Extract the (x, y) coordinate from the center of the cell holding the provided text.  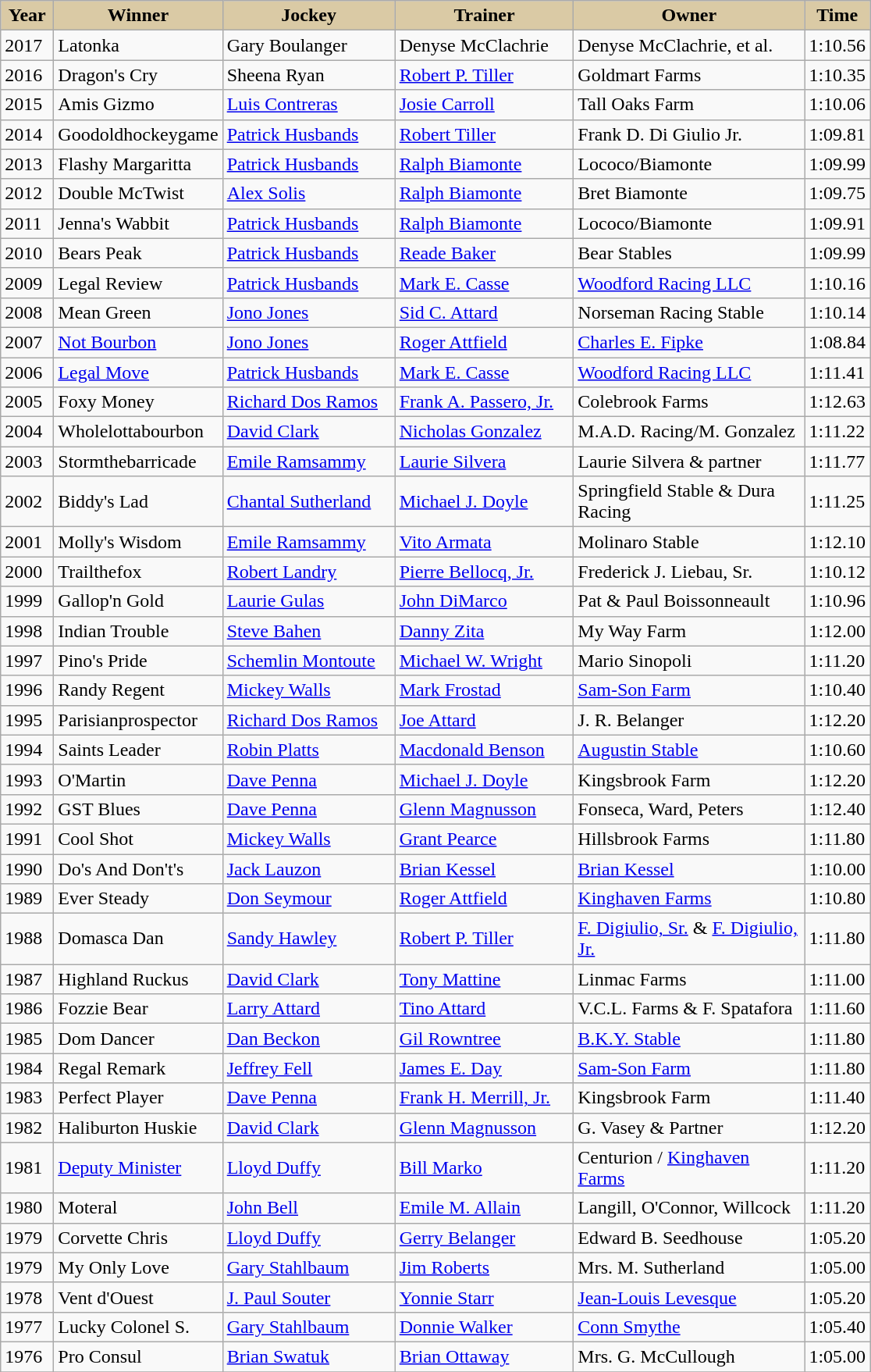
Do's And Don't's (138, 869)
Vent d'Ouest (138, 1297)
Frank H. Merrill, Jr. (484, 1098)
2007 (27, 342)
Norseman Racing Stable (689, 312)
Biddy's Lad (138, 501)
Kinghaven Farms (689, 899)
2008 (27, 312)
1:11.77 (837, 461)
2016 (27, 75)
2009 (27, 283)
1980 (27, 1208)
Moteral (138, 1208)
1977 (27, 1327)
John Bell (309, 1208)
2005 (27, 402)
Goldmart Farms (689, 75)
1:10.40 (837, 690)
1:10.00 (837, 869)
Emile M. Allain (484, 1208)
1988 (27, 939)
Laurie Gulas (309, 601)
Pierre Bellocq, Jr. (484, 572)
Centurion / Kinghaven Farms (689, 1168)
1985 (27, 1039)
O'Martin (138, 779)
1:10.96 (837, 601)
1991 (27, 839)
Bears Peak (138, 253)
Legal Move (138, 372)
Brian Ottaway (484, 1356)
1:10.80 (837, 899)
Mario Sinopoli (689, 661)
1:12.40 (837, 809)
Saints Leader (138, 750)
1:12.63 (837, 402)
1993 (27, 779)
Flashy Margaritta (138, 164)
Donnie Walker (484, 1327)
Robin Platts (309, 750)
1:12.00 (837, 631)
G. Vasey & Partner (689, 1128)
My Only Love (138, 1267)
Wholelottabourbon (138, 432)
Gary Boulanger (309, 45)
1994 (27, 750)
Robert Tiller (484, 134)
Laurie Silvera & partner (689, 461)
1:11.41 (837, 372)
Amis Gizmo (138, 105)
2012 (27, 194)
Pat & Paul Boissonneault (689, 601)
Linmac Farms (689, 979)
2013 (27, 164)
Foxy Money (138, 402)
Robert Landry (309, 572)
1:11.25 (837, 501)
Michael W. Wright (484, 661)
2015 (27, 105)
Sid C. Attard (484, 312)
Jack Lauzon (309, 869)
Domasca Dan (138, 939)
1984 (27, 1068)
Nicholas Gonzalez (484, 432)
Mark Frostad (484, 690)
Chantal Sutherland (309, 501)
1:11.00 (837, 979)
Mrs. G. McCullough (689, 1356)
Vito Armata (484, 542)
Macdonald Benson (484, 750)
Frank D. Di Giulio Jr. (689, 134)
Denyse McClachrie, et al. (689, 45)
John DiMarco (484, 601)
1:10.35 (837, 75)
Sandy Hawley (309, 939)
Laurie Silvera (484, 461)
1998 (27, 631)
Owner (689, 16)
2000 (27, 572)
Jim Roberts (484, 1267)
Haliburton Huskie (138, 1128)
Denyse McClachrie (484, 45)
1976 (27, 1356)
1996 (27, 690)
Parisianprospector (138, 720)
Luis Contreras (309, 105)
Schemlin Montoute (309, 661)
F. Digiulio, Sr. & F. Digiulio, Jr. (689, 939)
Yonnie Starr (484, 1297)
Latonka (138, 45)
2003 (27, 461)
Lucky Colonel S. (138, 1327)
M.A.D. Racing/M. Gonzalez (689, 432)
Springfield Stable & Dura Racing (689, 501)
Gerry Belanger (484, 1238)
Trailthefox (138, 572)
Time (837, 16)
Mean Green (138, 312)
2004 (27, 432)
Jenna's Wabbit (138, 223)
Perfect Player (138, 1098)
Frederick J. Liebau, Sr. (689, 572)
2002 (27, 501)
Danny Zita (484, 631)
Cool Shot (138, 839)
1:10.60 (837, 750)
Tall Oaks Farm (689, 105)
Alex Solis (309, 194)
GST Blues (138, 809)
Gil Rowntree (484, 1039)
Pro Consul (138, 1356)
Double McTwist (138, 194)
Randy Regent (138, 690)
Langill, O'Connor, Willcock (689, 1208)
Ever Steady (138, 899)
Trainer (484, 16)
Winner (138, 16)
Hillsbrook Farms (689, 839)
2011 (27, 223)
1:09.81 (837, 134)
Grant Pearce (484, 839)
Conn Smythe (689, 1327)
1997 (27, 661)
Fozzie Bear (138, 1009)
1990 (27, 869)
1999 (27, 601)
Gallop'n Gold (138, 601)
2014 (27, 134)
Jean-Louis Levesque (689, 1297)
Molinaro Stable (689, 542)
Dan Beckon (309, 1039)
Deputy Minister (138, 1168)
1:09.75 (837, 194)
Don Seymour (309, 899)
Mrs. M. Sutherland (689, 1267)
1986 (27, 1009)
Legal Review (138, 283)
2006 (27, 372)
1982 (27, 1128)
1:09.91 (837, 223)
Dom Dancer (138, 1039)
Not Bourbon (138, 342)
1995 (27, 720)
Molly's Wisdom (138, 542)
Stormthebarricade (138, 461)
V.C.L. Farms & F. Spatafora (689, 1009)
1:08.84 (837, 342)
Tino Attard (484, 1009)
Pino's Pride (138, 661)
Brian Swatuk (309, 1356)
Jeffrey Fell (309, 1068)
B.K.Y. Stable (689, 1039)
1:11.22 (837, 432)
Year (27, 16)
Sheena Ryan (309, 75)
1992 (27, 809)
Jockey (309, 16)
My Way Farm (689, 631)
Larry Attard (309, 1009)
Josie Carroll (484, 105)
Frank A. Passero, Jr. (484, 402)
Corvette Chris (138, 1238)
Goodoldhockeygame (138, 134)
2010 (27, 253)
1:10.56 (837, 45)
1:11.40 (837, 1098)
Highland Ruckus (138, 979)
Augustin Stable (689, 750)
1:10.16 (837, 283)
Bear Stables (689, 253)
Bill Marko (484, 1168)
Indian Trouble (138, 631)
2001 (27, 542)
Steve Bahen (309, 631)
1978 (27, 1297)
Charles E. Fipke (689, 342)
Edward B. Seedhouse (689, 1238)
1:12.10 (837, 542)
1:11.60 (837, 1009)
1983 (27, 1098)
J. R. Belanger (689, 720)
2017 (27, 45)
Colebrook Farms (689, 402)
J. Paul Souter (309, 1297)
Regal Remark (138, 1068)
Fonseca, Ward, Peters (689, 809)
Bret Biamonte (689, 194)
1:10.14 (837, 312)
Tony Mattine (484, 979)
Joe Attard (484, 720)
1:05.40 (837, 1327)
1987 (27, 979)
Dragon's Cry (138, 75)
James E. Day (484, 1068)
1:10.06 (837, 105)
1981 (27, 1168)
Reade Baker (484, 253)
1989 (27, 899)
1:10.12 (837, 572)
